Output the (X, Y) coordinate of the center of the cell containing the given text.  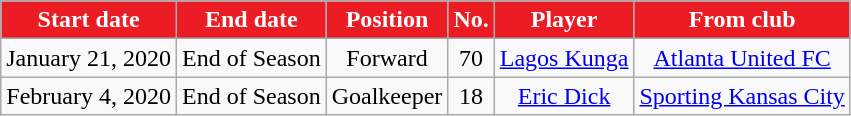
Player (564, 20)
End date (251, 20)
January 21, 2020 (89, 58)
Forward (387, 58)
70 (471, 58)
Sporting Kansas City (742, 96)
18 (471, 96)
February 4, 2020 (89, 96)
Start date (89, 20)
Lagos Kunga (564, 58)
From club (742, 20)
Goalkeeper (387, 96)
Eric Dick (564, 96)
No. (471, 20)
Atlanta United FC (742, 58)
Position (387, 20)
